Search for the cell housing the specified text and yield its (X, Y) center coordinate. 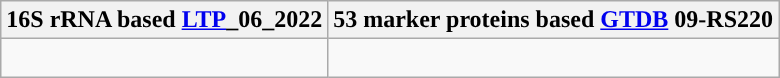
53 marker proteins based GTDB 09-RS220 (554, 20)
16S rRNA based LTP_06_2022 (164, 20)
